Pinpoint the cell where the given text exists, returning its [x, y] midpoint coordinate. 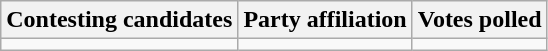
Votes polled [480, 20]
Party affiliation [325, 20]
Contesting candidates [120, 20]
